Search for the cell housing the specified text and yield its [X, Y] center coordinate. 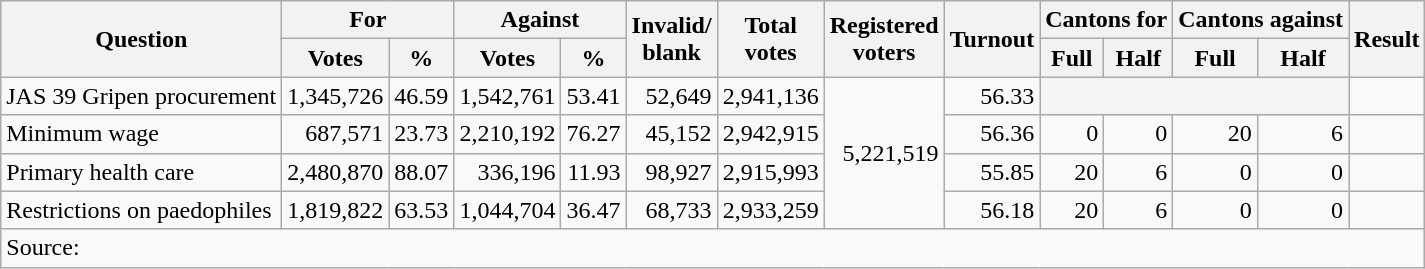
JAS 39 Gripen procurement [142, 96]
2,915,993 [770, 172]
2,941,136 [770, 96]
5,221,519 [884, 153]
For [368, 20]
Restrictions on paedophiles [142, 210]
76.27 [594, 134]
63.53 [422, 210]
Source: [713, 248]
11.93 [594, 172]
Minimum wage [142, 134]
1,044,704 [508, 210]
53.41 [594, 96]
68,733 [672, 210]
Cantons against [1261, 20]
2,933,259 [770, 210]
36.47 [594, 210]
23.73 [422, 134]
Primary health care [142, 172]
1,345,726 [336, 96]
1,542,761 [508, 96]
2,942,915 [770, 134]
Invalid/blank [672, 39]
98,927 [672, 172]
Registeredvoters [884, 39]
336,196 [508, 172]
45,152 [672, 134]
46.59 [422, 96]
56.36 [992, 134]
56.33 [992, 96]
1,819,822 [336, 210]
56.18 [992, 210]
55.85 [992, 172]
Turnout [992, 39]
Against [540, 20]
687,571 [336, 134]
Cantons for [1106, 20]
52,649 [672, 96]
Result [1387, 39]
88.07 [422, 172]
2,210,192 [508, 134]
2,480,870 [336, 172]
Totalvotes [770, 39]
Question [142, 39]
